From the cell containing the given text, extract its center point as (x, y) coordinate. 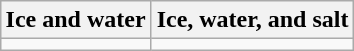
Ice and water (76, 20)
Ice, water, and salt (252, 20)
